Determine the [X, Y] coordinate at the center of the cell enclosing the given text.  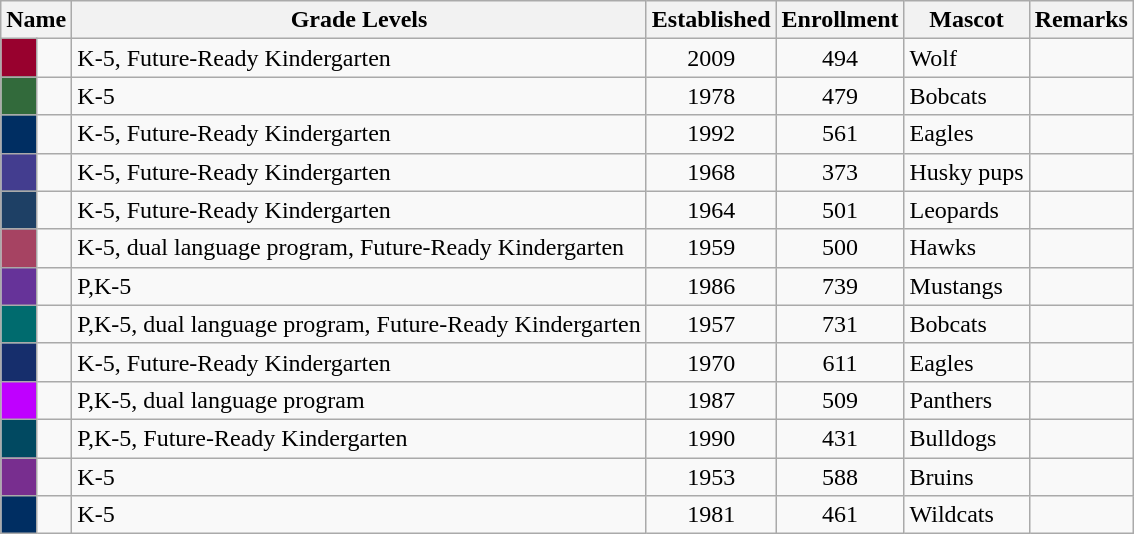
1987 [711, 400]
1978 [711, 96]
Name [36, 20]
494 [840, 58]
1953 [711, 477]
P,K-5 [359, 286]
P,K-5, Future-Ready Kindergarten [359, 438]
739 [840, 286]
Bruins [966, 477]
1990 [711, 438]
Mustangs [966, 286]
Husky pups [966, 172]
K-5, dual language program, Future-Ready Kindergarten [359, 248]
1957 [711, 324]
Remarks [1081, 20]
Wolf [966, 58]
431 [840, 438]
373 [840, 172]
501 [840, 210]
1968 [711, 172]
Grade Levels [359, 20]
Established [711, 20]
Wildcats [966, 515]
Leopards [966, 210]
500 [840, 248]
1964 [711, 210]
2009 [711, 58]
731 [840, 324]
1959 [711, 248]
611 [840, 362]
561 [840, 134]
588 [840, 477]
Panthers [966, 400]
1986 [711, 286]
P,K-5, dual language program [359, 400]
P,K-5, dual language program, Future-Ready Kindergarten [359, 324]
479 [840, 96]
461 [840, 515]
1992 [711, 134]
1981 [711, 515]
Hawks [966, 248]
509 [840, 400]
Enrollment [840, 20]
Bulldogs [966, 438]
Mascot [966, 20]
1970 [711, 362]
